Identify which cell holds the provided text, then report its (x, y) central coordinate. 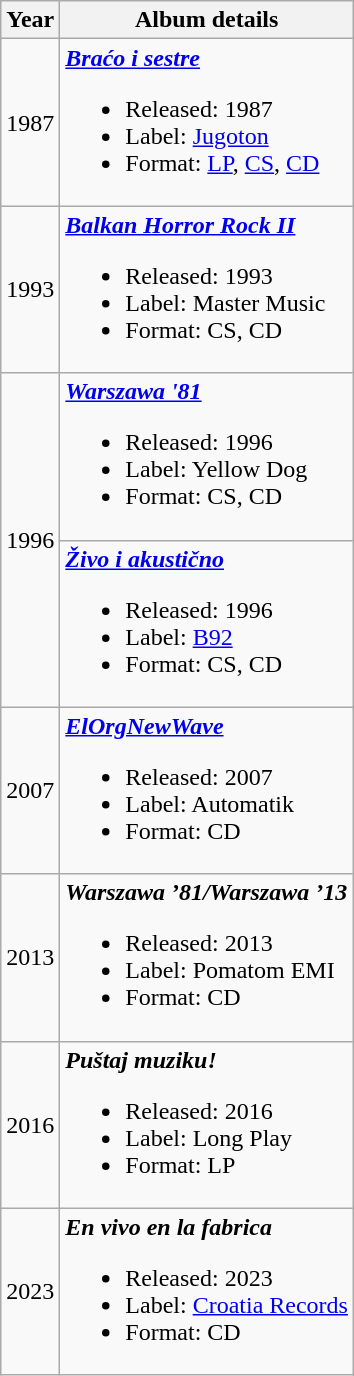
1993 (30, 290)
Živo i akustičnoReleased: 1996Label: B92Format: CS, CD (207, 624)
2016 (30, 1124)
Balkan Horror Rock IIReleased: 1993Label: Master MusicFormat: CS, CD (207, 290)
Puštaj muziku!Released: 2016Label: Long PlayFormat: LP (207, 1124)
2007 (30, 790)
Warszawa ’81/Warszawa ’13Released: 2013Label: Pomatom EMIFormat: CD (207, 958)
1987 (30, 122)
En vivo en la fabricaReleased: 2023Label: Croatia RecordsFormat: CD (207, 1292)
2023 (30, 1292)
1996 (30, 540)
Warszawa '81Released: 1996Label: Yellow DogFormat: CS, CD (207, 456)
Album details (207, 20)
2013 (30, 958)
Year (30, 20)
Braćo i sestreReleased: 1987Label: JugotonFormat: LP, CS, CD (207, 122)
ElOrgNewWaveReleased: 2007Label: AutomatikFormat: CD (207, 790)
